Scan for the cell matching the given text and deliver its [X, Y] coordinate at center. 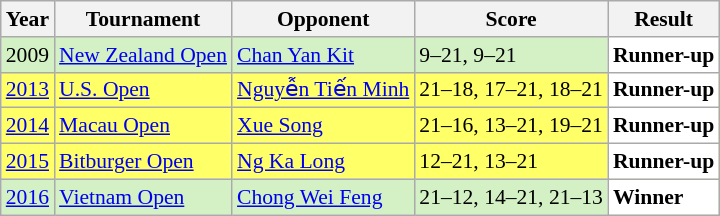
New Zealand Open [143, 55]
2013 [28, 90]
2014 [28, 126]
12–21, 13–21 [511, 162]
21–16, 13–21, 19–21 [511, 126]
Score [511, 19]
2015 [28, 162]
Winner [664, 197]
U.S. Open [143, 90]
Ng Ka Long [323, 162]
2009 [28, 55]
2016 [28, 197]
Year [28, 19]
9–21, 9–21 [511, 55]
Xue Song [323, 126]
Tournament [143, 19]
Chan Yan Kit [323, 55]
Bitburger Open [143, 162]
Vietnam Open [143, 197]
21–12, 14–21, 21–13 [511, 197]
Result [664, 19]
Chong Wei Feng [323, 197]
Macau Open [143, 126]
Nguyễn Tiến Minh [323, 90]
21–18, 17–21, 18–21 [511, 90]
Opponent [323, 19]
